For the text-containing cell, return its midpoint in [X, Y] coordinate format. 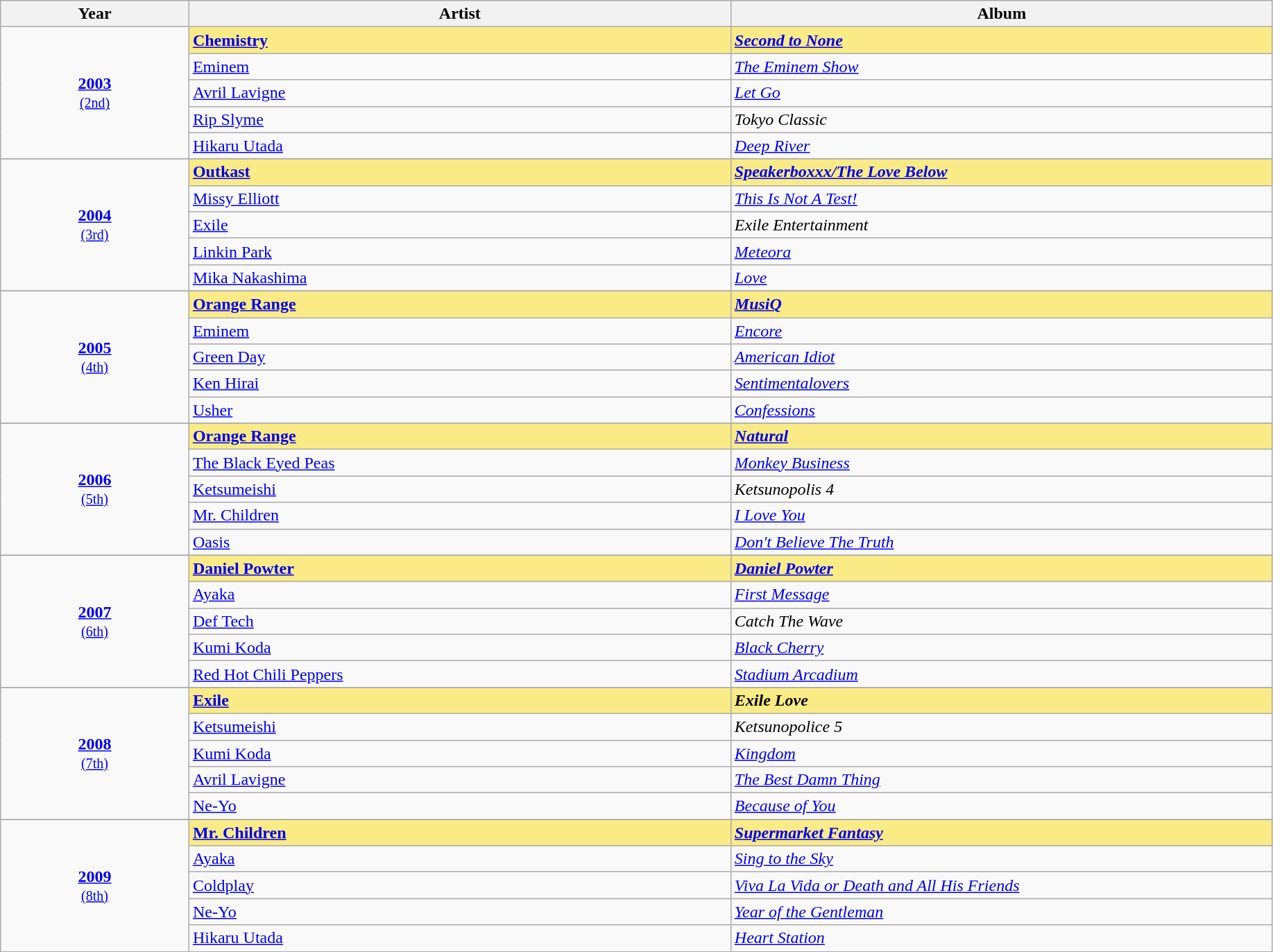
Sentimentalovers [1002, 384]
Ketsunopolice 5 [1002, 726]
Let Go [1002, 93]
Love [1002, 278]
Sing to the Sky [1002, 859]
Catch The Wave [1002, 621]
Usher [459, 410]
Meteora [1002, 251]
Album [1002, 14]
Viva La Vida or Death and All His Friends [1002, 885]
MusiQ [1002, 304]
Year of the Gentleman [1002, 912]
2005(4th) [95, 357]
Oasis [459, 542]
Don't Believe The Truth [1002, 542]
Green Day [459, 357]
2008(7th) [95, 753]
Kingdom [1002, 753]
Def Tech [459, 621]
Natural [1002, 436]
Mika Nakashima [459, 278]
Ken Hirai [459, 384]
Rip Slyme [459, 119]
The Best Damn Thing [1002, 780]
2007(6th) [95, 621]
2003(2nd) [95, 93]
Chemistry [459, 40]
Because of You [1002, 806]
Ketsunopolis 4 [1002, 489]
Linkin Park [459, 251]
Exile Entertainment [1002, 225]
Artist [459, 14]
Monkey Business [1002, 463]
Heart Station [1002, 938]
Exile Love [1002, 700]
First Message [1002, 595]
Missy Elliott [459, 198]
The Black Eyed Peas [459, 463]
2004(3rd) [95, 225]
Tokyo Classic [1002, 119]
I Love You [1002, 516]
This Is Not A Test! [1002, 198]
2006(5th) [95, 489]
Confessions [1002, 410]
Supermarket Fantasy [1002, 833]
2009(8th) [95, 885]
Encore [1002, 331]
Black Cherry [1002, 647]
Deep River [1002, 146]
The Eminem Show [1002, 67]
Stadium Arcadium [1002, 674]
Outkast [459, 172]
Speakerboxxx/The Love Below [1002, 172]
Coldplay [459, 885]
Second to None [1002, 40]
American Idiot [1002, 357]
Red Hot Chili Peppers [459, 674]
Year [95, 14]
